Provide the [x, y] coordinate of the cell's center where the given text is located.  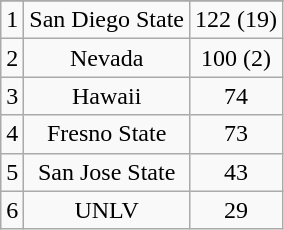
122 (19) [236, 20]
3 [12, 96]
Hawaii [107, 96]
2 [12, 58]
100 (2) [236, 58]
Fresno State [107, 134]
4 [12, 134]
1 [12, 20]
UNLV [107, 210]
73 [236, 134]
San Jose State [107, 172]
5 [12, 172]
43 [236, 172]
San Diego State [107, 20]
74 [236, 96]
6 [12, 210]
29 [236, 210]
Nevada [107, 58]
